Return the (X, Y) coordinate for the center point of the cell that contains the specified text.  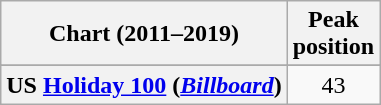
Chart (2011–2019) (144, 34)
US Holiday 100 (Billboard) (144, 85)
43 (333, 85)
Peakposition (333, 34)
